Search for the cell housing the specified text and yield its (X, Y) center coordinate. 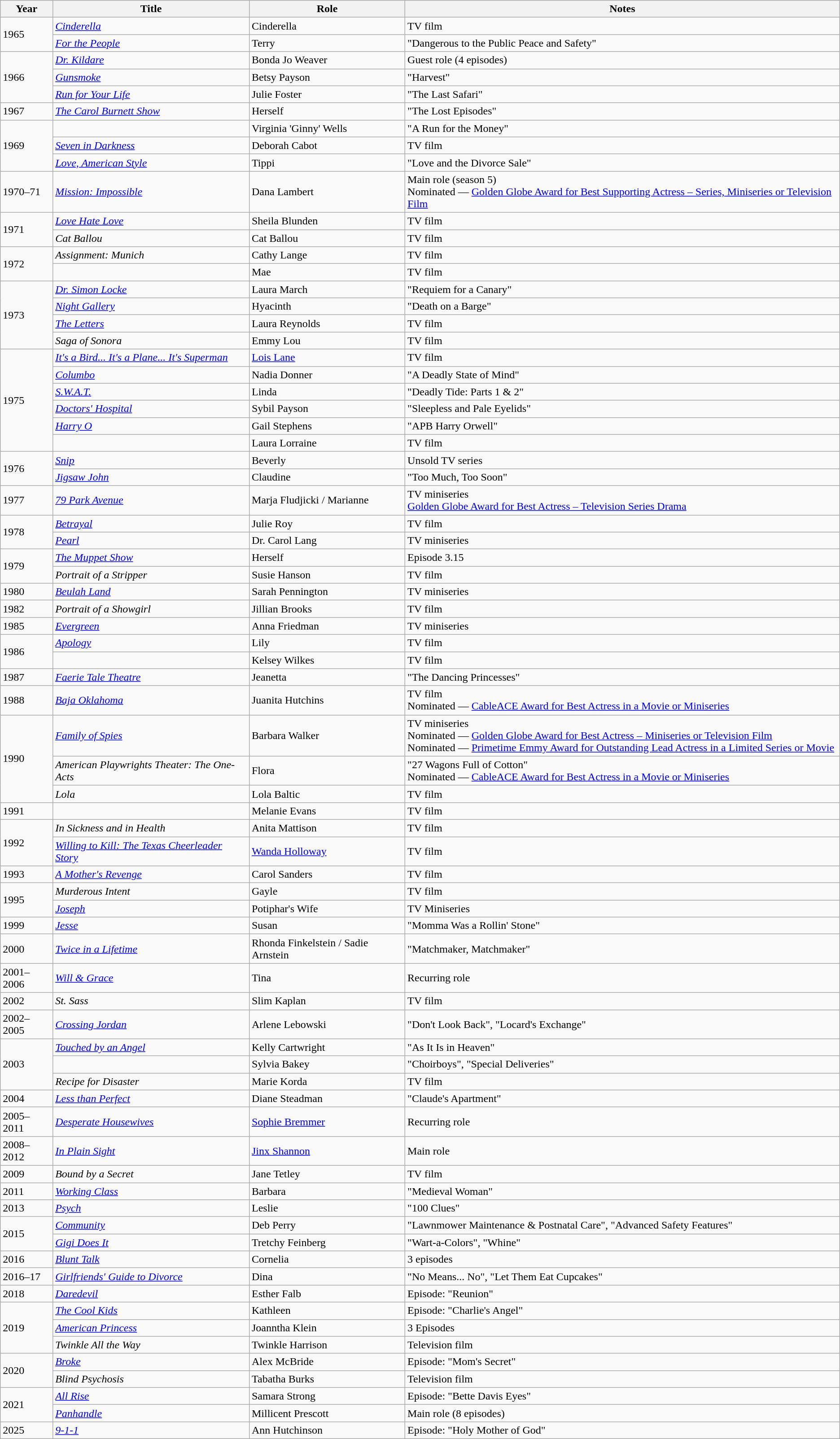
Laura March (327, 289)
Ann Hutchinson (327, 1430)
Betrayal (151, 524)
Lola (151, 794)
Samara Strong (327, 1396)
2008–2012 (27, 1150)
Tina (327, 978)
American Princess (151, 1328)
Broke (151, 1362)
Anna Friedman (327, 626)
Crossing Jordan (151, 1024)
Linda (327, 392)
Main role (623, 1150)
2016–17 (27, 1277)
Title (151, 9)
Laura Lorraine (327, 443)
Cornelia (327, 1260)
2001–2006 (27, 978)
1991 (27, 811)
1976 (27, 468)
2025 (27, 1430)
"Choirboys", "Special Deliveries" (623, 1064)
Panhandle (151, 1413)
Dr. Simon Locke (151, 289)
Blunt Talk (151, 1260)
1987 (27, 677)
"Wart-a-Colors", "Whine" (623, 1242)
2015 (27, 1234)
Millicent Prescott (327, 1413)
"APB Harry Orwell" (623, 426)
1970–71 (27, 192)
"Matchmaker, Matchmaker" (623, 949)
Desperate Housewives (151, 1122)
Leslie (327, 1208)
Slim Kaplan (327, 1001)
Susie Hanson (327, 575)
Jane Tetley (327, 1174)
Emmy Lou (327, 341)
1990 (27, 758)
Snip (151, 460)
All Rise (151, 1396)
Wanda Holloway (327, 851)
"Lawnmower Maintenance & Postnatal Care", "Advanced Safety Features" (623, 1225)
Lola Baltic (327, 794)
Kelly Cartwright (327, 1047)
1982 (27, 609)
Dr. Kildare (151, 60)
Bonda Jo Weaver (327, 60)
Jeanetta (327, 677)
Murderous Intent (151, 892)
Columbo (151, 375)
"No Means... No", "Let Them Eat Cupcakes" (623, 1277)
Love, American Style (151, 162)
Episode: "Reunion" (623, 1294)
"Medieval Woman" (623, 1191)
"27 Wagons Full of Cotton"Nominated — CableACE Award for Best Actress in a Movie or Miniseries (623, 771)
Joseph (151, 909)
Rhonda Finkelstein / Sadie Arnstein (327, 949)
2000 (27, 949)
2002–2005 (27, 1024)
Evergreen (151, 626)
St. Sass (151, 1001)
2003 (27, 1064)
Potiphar's Wife (327, 909)
The Carol Burnett Show (151, 111)
It's a Bird... It's a Plane... It's Superman (151, 358)
Kathleen (327, 1311)
1979 (27, 566)
TV Miniseries (623, 909)
Recipe for Disaster (151, 1081)
Dr. Carol Lang (327, 541)
The Cool Kids (151, 1311)
Episode 3.15 (623, 558)
Cathy Lange (327, 255)
Alex McBride (327, 1362)
"Harvest" (623, 77)
2020 (27, 1370)
1980 (27, 592)
Carol Sanders (327, 875)
1975 (27, 400)
Julie Roy (327, 524)
3 episodes (623, 1260)
1992 (27, 843)
Gail Stephens (327, 426)
2002 (27, 1001)
Susan (327, 926)
1999 (27, 926)
"A Deadly State of Mind" (623, 375)
For the People (151, 43)
Episode: "Charlie's Angel" (623, 1311)
S.W.A.T. (151, 392)
Episode: "Bette Davis Eyes" (623, 1396)
Daredevil (151, 1294)
"100 Clues" (623, 1208)
Dina (327, 1277)
1967 (27, 111)
Marja Fludjicki / Marianne (327, 500)
"As It Is in Heaven" (623, 1047)
Betsy Payson (327, 77)
Tabatha Burks (327, 1379)
Mae (327, 272)
Doctors' Hospital (151, 409)
Jesse (151, 926)
2004 (27, 1098)
Esther Falb (327, 1294)
"Love and the Divorce Sale" (623, 162)
Unsold TV series (623, 460)
1988 (27, 700)
Dana Lambert (327, 192)
Lily (327, 643)
Arlene Lebowski (327, 1024)
In Sickness and in Health (151, 828)
Will & Grace (151, 978)
Gayle (327, 892)
"Too Much, Too Soon" (623, 477)
Tippi (327, 162)
Pearl (151, 541)
Deborah Cabot (327, 145)
2018 (27, 1294)
Mission: Impossible (151, 192)
Sophie Bremmer (327, 1122)
A Mother's Revenge (151, 875)
Twinkle Harrison (327, 1345)
Lois Lane (327, 358)
Night Gallery (151, 306)
The Muppet Show (151, 558)
Tretchy Feinberg (327, 1242)
Assignment: Munich (151, 255)
1985 (27, 626)
Beulah Land (151, 592)
Episode: "Holy Mother of God" (623, 1430)
Main role (8 episodes) (623, 1413)
"Requiem for a Canary" (623, 289)
"The Dancing Princesses" (623, 677)
Twice in a Lifetime (151, 949)
Jillian Brooks (327, 609)
2005–2011 (27, 1122)
Jinx Shannon (327, 1150)
Barbara Walker (327, 735)
Julie Foster (327, 94)
Gunsmoke (151, 77)
Flora (327, 771)
TV filmNominated — CableACE Award for Best Actress in a Movie or Miniseries (623, 700)
Baja Oklahoma (151, 700)
Barbara (327, 1191)
Apology (151, 643)
Laura Reynolds (327, 324)
1986 (27, 652)
The Letters (151, 324)
Sylvia Bakey (327, 1064)
1966 (27, 77)
Psych (151, 1208)
Joanntha Klein (327, 1328)
Portrait of a Stripper (151, 575)
Guest role (4 episodes) (623, 60)
Beverly (327, 460)
1965 (27, 35)
2011 (27, 1191)
Touched by an Angel (151, 1047)
Less than Perfect (151, 1098)
Year (27, 9)
2019 (27, 1328)
"A Run for the Money" (623, 128)
Saga of Sonora (151, 341)
Girlfriends' Guide to Divorce (151, 1277)
1971 (27, 229)
Sheila Blunden (327, 221)
Jigsaw John (151, 477)
3 Episodes (623, 1328)
Willing to Kill: The Texas Cheerleader Story (151, 851)
Seven in Darkness (151, 145)
TV miniseriesGolden Globe Award for Best Actress – Television Series Drama (623, 500)
Claudine (327, 477)
Diane Steadman (327, 1098)
"Dangerous to the Public Peace and Safety" (623, 43)
Nadia Donner (327, 375)
Sarah Pennington (327, 592)
"The Last Safari" (623, 94)
American Playwrights Theater: The One-Acts (151, 771)
Kelsey Wilkes (327, 660)
Harry O (151, 426)
In Plain Sight (151, 1150)
"Sleepless and Pale Eyelids" (623, 409)
Anita Mattison (327, 828)
Love Hate Love (151, 221)
2021 (27, 1404)
"Momma Was a Rollin' Stone" (623, 926)
Hyacinth (327, 306)
Virginia 'Ginny' Wells (327, 128)
"Deadly Tide: Parts 1 & 2" (623, 392)
Notes (623, 9)
Blind Psychosis (151, 1379)
Deb Perry (327, 1225)
Role (327, 9)
2013 (27, 1208)
Working Class (151, 1191)
Terry (327, 43)
2016 (27, 1260)
Run for Your Life (151, 94)
1973 (27, 315)
1995 (27, 900)
Community (151, 1225)
1993 (27, 875)
79 Park Avenue (151, 500)
Gigi Does It (151, 1242)
1977 (27, 500)
Sybil Payson (327, 409)
Faerie Tale Theatre (151, 677)
Main role (season 5)Nominated — Golden Globe Award for Best Supporting Actress – Series, Miniseries or Television Film (623, 192)
Bound by a Secret (151, 1174)
9-1-1 (151, 1430)
1978 (27, 532)
1969 (27, 145)
Melanie Evans (327, 811)
"Death on a Barge" (623, 306)
Episode: "Mom's Secret" (623, 1362)
Family of Spies (151, 735)
Twinkle All the Way (151, 1345)
"The Lost Episodes" (623, 111)
Marie Korda (327, 1081)
2009 (27, 1174)
1972 (27, 264)
Portrait of a Showgirl (151, 609)
"Don't Look Back", "Locard's Exchange" (623, 1024)
Juanita Hutchins (327, 700)
"Claude's Apartment" (623, 1098)
